For the text-containing cell, return its midpoint in [X, Y] coordinate format. 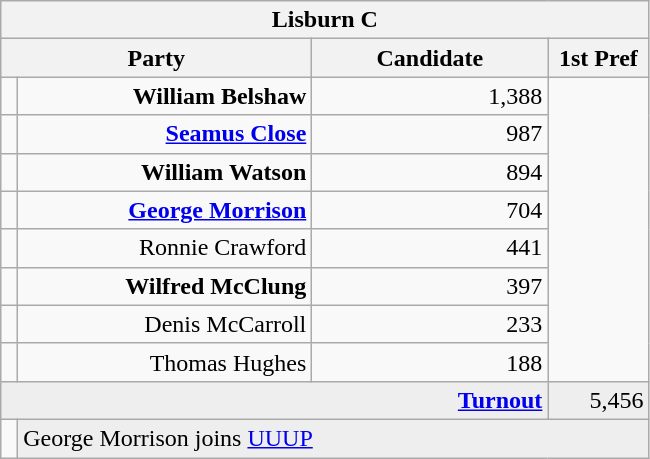
Wilfred McClung [165, 286]
Lisburn C [325, 20]
233 [430, 324]
5,456 [598, 400]
Seamus Close [165, 134]
1,388 [430, 96]
Party [156, 58]
William Watson [165, 172]
Thomas Hughes [165, 362]
397 [430, 286]
1st Pref [598, 58]
441 [430, 248]
188 [430, 362]
987 [430, 134]
Ronnie Crawford [165, 248]
George Morrison joins UUUP [334, 438]
George Morrison [165, 210]
Candidate [430, 58]
Denis McCarroll [165, 324]
704 [430, 210]
William Belshaw [165, 96]
Turnout [274, 400]
894 [430, 172]
